Output the (x, y) coordinate of the center of the cell containing the given text.  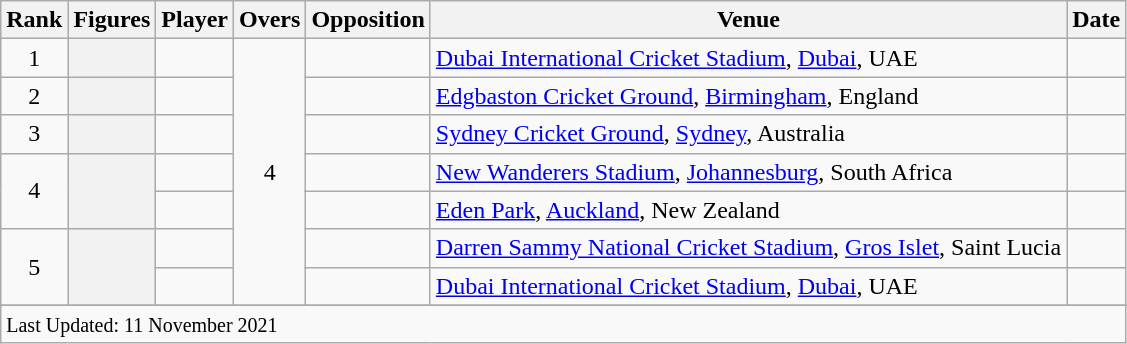
New Wanderers Stadium, Johannesburg, South Africa (748, 172)
Opposition (368, 20)
Sydney Cricket Ground, Sydney, Australia (748, 134)
Date (1096, 20)
3 (34, 134)
Figures (112, 20)
Eden Park, Auckland, New Zealand (748, 210)
Darren Sammy National Cricket Stadium, Gros Islet, Saint Lucia (748, 248)
2 (34, 96)
Venue (748, 20)
1 (34, 58)
5 (34, 267)
Player (195, 20)
Rank (34, 20)
Edgbaston Cricket Ground, Birmingham, England (748, 96)
Overs (270, 20)
Last Updated: 11 November 2021 (564, 324)
